Capture the cell that displays the provided text and extract its [X, Y] central coordinate. 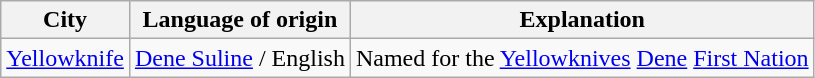
Explanation [582, 20]
Language of origin [240, 20]
City [66, 20]
Named for the Yellowknives Dene First Nation [582, 58]
Yellowknife [66, 58]
Dene Suline / English [240, 58]
